Search for the cell housing the specified text and yield its (x, y) center coordinate. 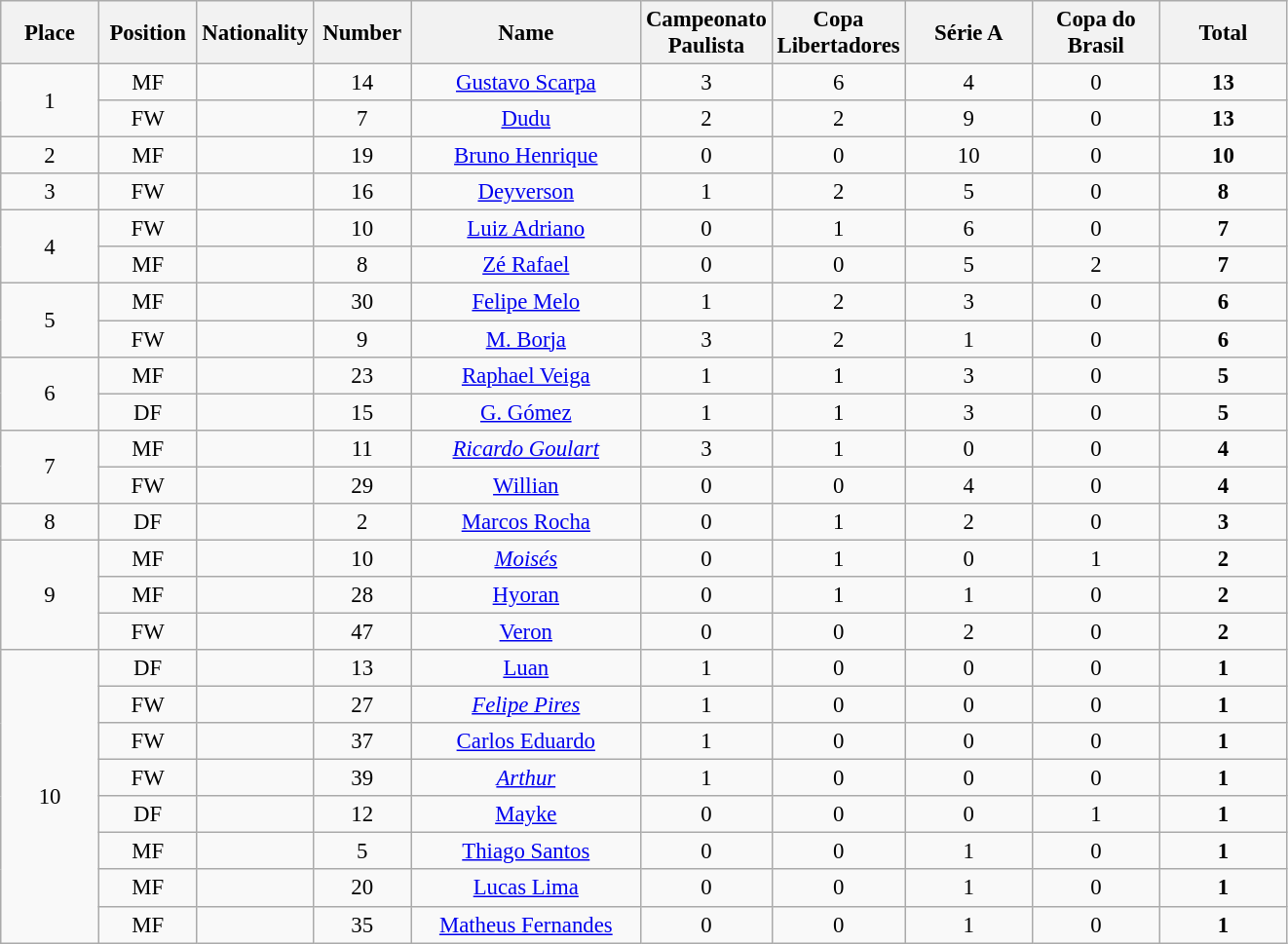
Felipe Pires (526, 705)
Moisés (526, 558)
Zé Rafael (526, 266)
Marcos Rocha (526, 522)
Willian (526, 485)
Série A (968, 33)
12 (362, 814)
Arthur (526, 778)
Raphael Veiga (526, 375)
Copa do Brasil (1097, 33)
27 (362, 705)
23 (362, 375)
Thiago Santos (526, 851)
20 (362, 888)
35 (362, 925)
11 (362, 448)
16 (362, 192)
Gustavo Scarpa (526, 83)
28 (362, 595)
Place (51, 33)
Ricardo Goulart (526, 448)
Lucas Lima (526, 888)
Bruno Henrique (526, 156)
47 (362, 631)
15 (362, 412)
14 (362, 83)
Number (362, 33)
39 (362, 778)
Luiz Adriano (526, 229)
Copa Libertadores (838, 33)
Dudu (526, 119)
Nationality (255, 33)
Total (1224, 33)
19 (362, 156)
Carlos Eduardo (526, 741)
Felipe Melo (526, 302)
30 (362, 302)
Hyoran (526, 595)
M. Borja (526, 339)
Position (148, 33)
29 (362, 485)
37 (362, 741)
Matheus Fernandes (526, 925)
G. Gómez (526, 412)
Campeonato Paulista (707, 33)
Mayke (526, 814)
Luan (526, 668)
Veron (526, 631)
Deyverson (526, 192)
Name (526, 33)
